Return [X, Y] of the center of cell containing provided text 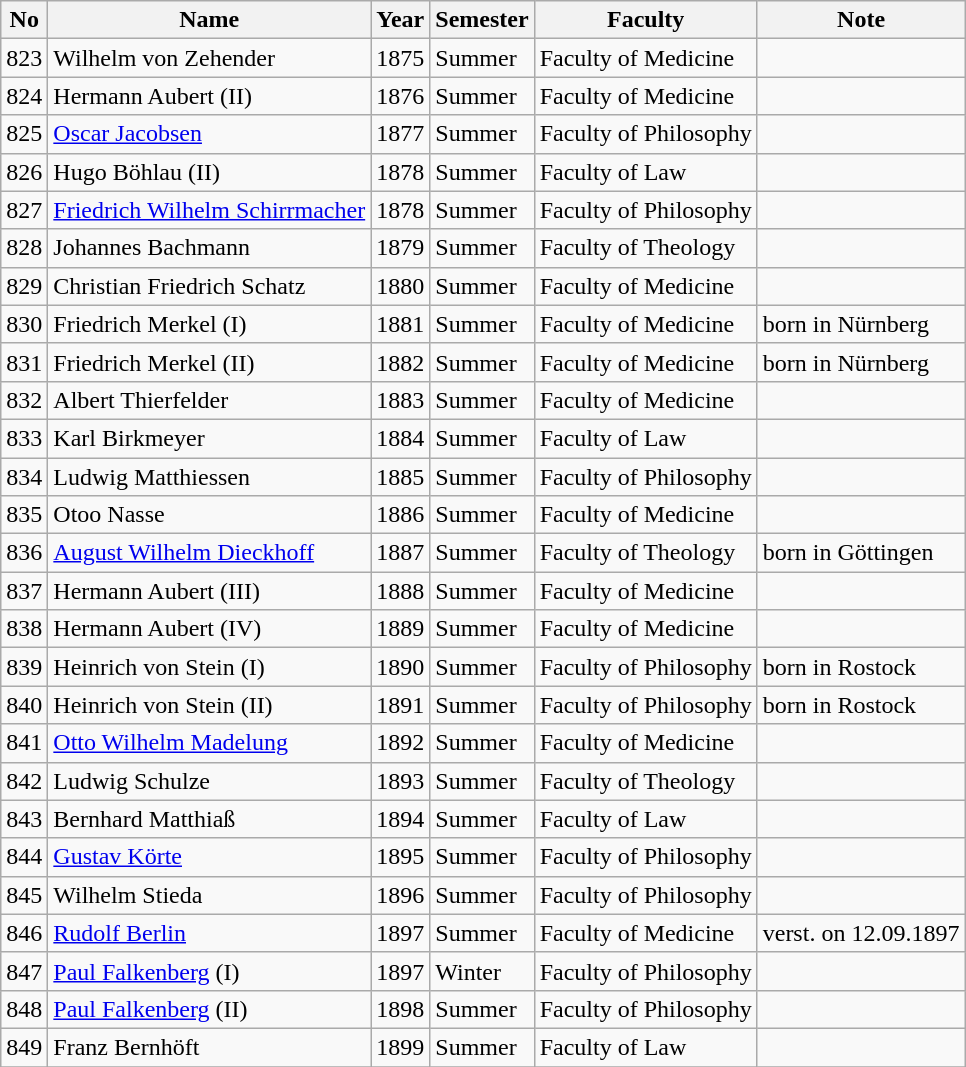
841 [24, 743]
834 [24, 477]
Heinrich von Stein (II) [210, 705]
Paul Falkenberg (II) [210, 1009]
Johannes Bachmann [210, 248]
835 [24, 515]
830 [24, 324]
1877 [400, 134]
828 [24, 248]
1885 [400, 477]
Year [400, 20]
Hermann Aubert (III) [210, 591]
Bernhard Matthiaß [210, 819]
Karl Birkmeyer [210, 438]
1879 [400, 248]
Wilhelm Stieda [210, 895]
Otto Wilhelm Madelung [210, 743]
825 [24, 134]
Friedrich Merkel (II) [210, 362]
831 [24, 362]
1875 [400, 58]
Name [210, 20]
Hermann Aubert (IV) [210, 629]
837 [24, 591]
Christian Friedrich Schatz [210, 286]
848 [24, 1009]
1898 [400, 1009]
Friedrich Merkel (I) [210, 324]
Hermann Aubert (II) [210, 96]
1893 [400, 781]
born in Göttingen [861, 553]
Paul Falkenberg (I) [210, 971]
1889 [400, 629]
844 [24, 857]
826 [24, 172]
Semester [482, 20]
833 [24, 438]
Wilhelm von Zehender [210, 58]
Oscar Jacobsen [210, 134]
827 [24, 210]
1890 [400, 667]
1888 [400, 591]
1876 [400, 96]
845 [24, 895]
1883 [400, 400]
839 [24, 667]
1880 [400, 286]
Ludwig Matthiessen [210, 477]
1881 [400, 324]
843 [24, 819]
836 [24, 553]
Winter [482, 971]
Note [861, 20]
Friedrich Wilhelm Schirrmacher [210, 210]
1892 [400, 743]
832 [24, 400]
Franz Bernhöft [210, 1047]
Faculty [646, 20]
1887 [400, 553]
Gustav Körte [210, 857]
849 [24, 1047]
823 [24, 58]
Albert Thierfelder [210, 400]
840 [24, 705]
1896 [400, 895]
1894 [400, 819]
824 [24, 96]
Heinrich von Stein (I) [210, 667]
Ludwig Schulze [210, 781]
1884 [400, 438]
1882 [400, 362]
846 [24, 933]
838 [24, 629]
829 [24, 286]
1886 [400, 515]
1891 [400, 705]
847 [24, 971]
Hugo Böhlau (II) [210, 172]
842 [24, 781]
verst. on 12.09.1897 [861, 933]
No [24, 20]
Otoo Nasse [210, 515]
1895 [400, 857]
Rudolf Berlin [210, 933]
August Wilhelm Dieckhoff [210, 553]
1899 [400, 1047]
